Determine the [X, Y] coordinate at the center of the cell enclosing the given text.  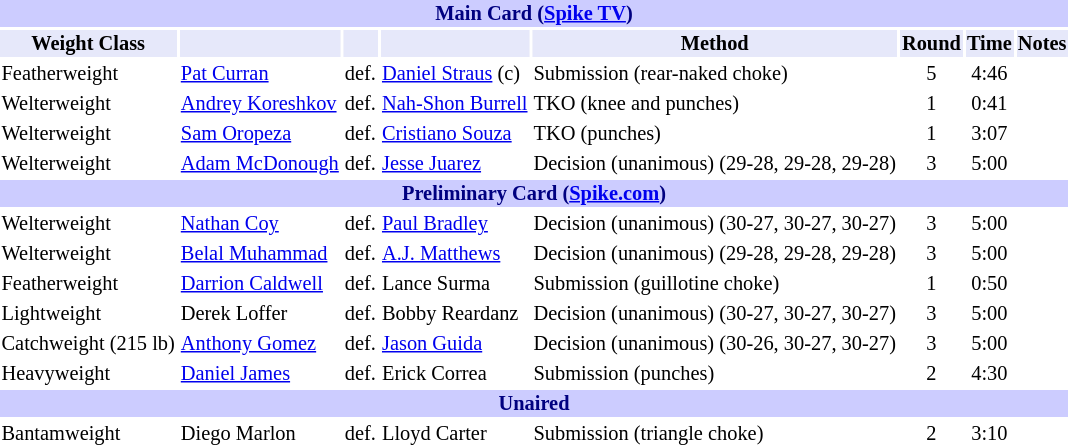
5 [931, 74]
Time [989, 44]
Paul Bradley [454, 224]
Jason Guida [454, 344]
Darrion Caldwell [260, 284]
Submission (rear-naked choke) [714, 74]
Heavyweight [88, 374]
Belal Muhammad [260, 254]
Notes [1042, 44]
Cristiano Souza [454, 134]
Adam McDonough [260, 164]
0:41 [989, 104]
Main Card (Spike TV) [534, 14]
4:30 [989, 374]
Erick Correa [454, 374]
Sam Oropeza [260, 134]
4:46 [989, 74]
TKO (punches) [714, 134]
Weight Class [88, 44]
Daniel James [260, 374]
Unaired [534, 404]
Preliminary Card (Spike.com) [534, 194]
Jesse Juarez [454, 164]
Decision (unanimous) (30-26, 30-27, 30-27) [714, 344]
Catchweight (215 lb) [88, 344]
Pat Curran [260, 74]
Bobby Reardanz [454, 314]
3:07 [989, 134]
Submission (punches) [714, 374]
Derek Loffer [260, 314]
2 [931, 374]
Andrey Koreshkov [260, 104]
0:50 [989, 284]
Nah-Shon Burrell [454, 104]
Lightweight [88, 314]
Round [931, 44]
Daniel Straus (c) [454, 74]
TKO (knee and punches) [714, 104]
Lance Surma [454, 284]
Anthony Gomez [260, 344]
A.J. Matthews [454, 254]
Method [714, 44]
Nathan Coy [260, 224]
Submission (guillotine choke) [714, 284]
